Locate the cell with the specified text and output its [X, Y] center coordinate. 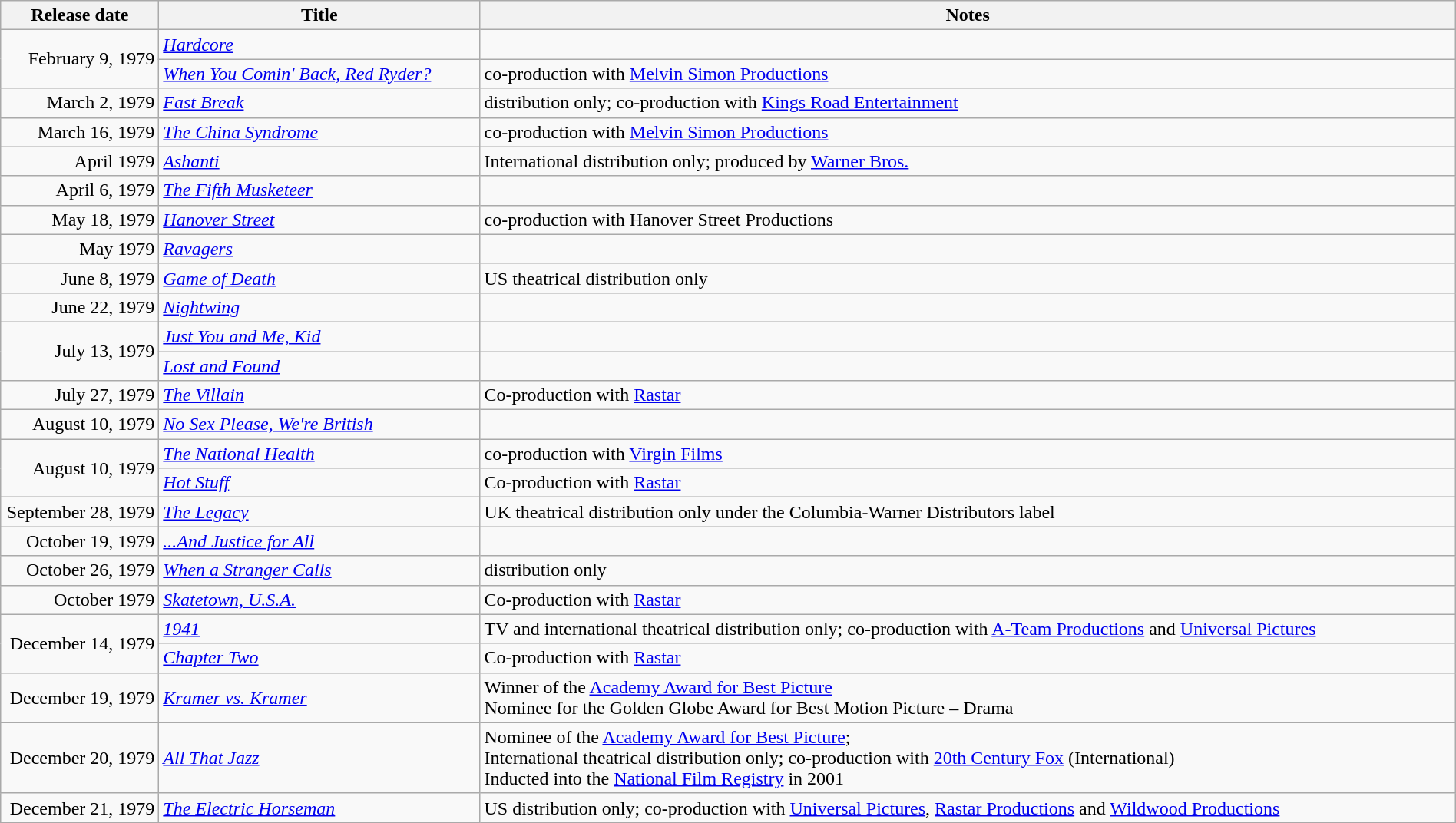
May 1979 [80, 249]
UK theatrical distribution only under the Columbia-Warner Distributors label [968, 512]
February 9, 1979 [80, 59]
Chapter Two [319, 658]
Hot Stuff [319, 483]
June 22, 1979 [80, 307]
October 19, 1979 [80, 541]
International distribution only; produced by Warner Bros. [968, 161]
Winner of the Academy Award for Best PictureNominee for the Golden Globe Award for Best Motion Picture – Drama [968, 697]
Just You and Me, Kid [319, 336]
October 1979 [80, 600]
co-production with Hanover Street Productions [968, 220]
May 18, 1979 [80, 220]
When a Stranger Calls [319, 570]
December 21, 1979 [80, 808]
Ravagers [319, 249]
Skatetown, U.S.A. [319, 600]
The Electric Horseman [319, 808]
December 20, 1979 [80, 758]
April 6, 1979 [80, 190]
Title [319, 15]
Nightwing [319, 307]
Release date [80, 15]
Notes [968, 15]
March 16, 1979 [80, 132]
Fast Break [319, 103]
Ashanti [319, 161]
The National Health [319, 454]
...And Justice for All [319, 541]
distribution only; co-production with Kings Road Entertainment [968, 103]
July 27, 1979 [80, 395]
September 28, 1979 [80, 512]
Kramer vs. Kramer [319, 697]
TV and international theatrical distribution only; co-production with A-Team Productions and Universal Pictures [968, 629]
October 26, 1979 [80, 570]
US theatrical distribution only [968, 278]
When You Comin' Back, Red Ryder? [319, 74]
The Fifth Musketeer [319, 190]
March 2, 1979 [80, 103]
1941 [319, 629]
Lost and Found [319, 366]
The Villain [319, 395]
July 13, 1979 [80, 351]
June 8, 1979 [80, 278]
December 19, 1979 [80, 697]
Hanover Street [319, 220]
All That Jazz [319, 758]
Game of Death [319, 278]
December 14, 1979 [80, 643]
Hardcore [319, 45]
US distribution only; co-production with Universal Pictures, Rastar Productions and Wildwood Productions [968, 808]
April 1979 [80, 161]
distribution only [968, 570]
No Sex Please, We're British [319, 425]
The China Syndrome [319, 132]
co-production with Virgin Films [968, 454]
The Legacy [319, 512]
